Provide the (x, y) coordinate of the cell's center where the given text is located.  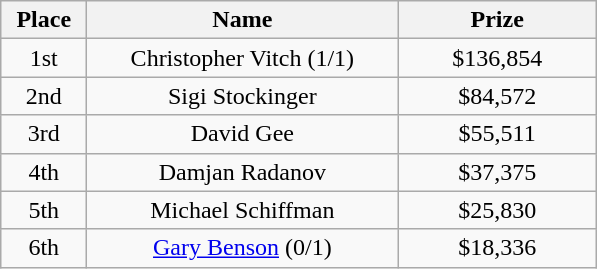
4th (44, 172)
Prize (498, 20)
$37,375 (498, 172)
3rd (44, 134)
1st (44, 58)
Michael Schiffman (242, 210)
$18,336 (498, 248)
Damjan Radanov (242, 172)
David Gee (242, 134)
6th (44, 248)
$136,854 (498, 58)
2nd (44, 96)
Place (44, 20)
$84,572 (498, 96)
Sigi Stockinger (242, 96)
5th (44, 210)
Christopher Vitch (1/1) (242, 58)
$25,830 (498, 210)
Name (242, 20)
Gary Benson (0/1) (242, 248)
$55,511 (498, 134)
